Scan for the cell matching the given text and deliver its [X, Y] coordinate at center. 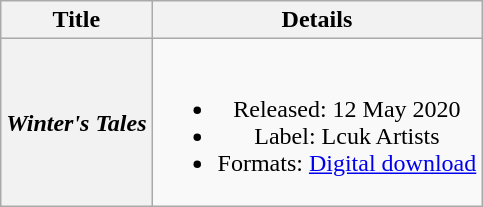
Details [317, 20]
Title [76, 20]
Winter's Tales [76, 122]
Released: 12 May 2020Label: Lcuk ArtistsFormats: Digital download [317, 122]
